Identify which cell holds the provided text, then report its (x, y) central coordinate. 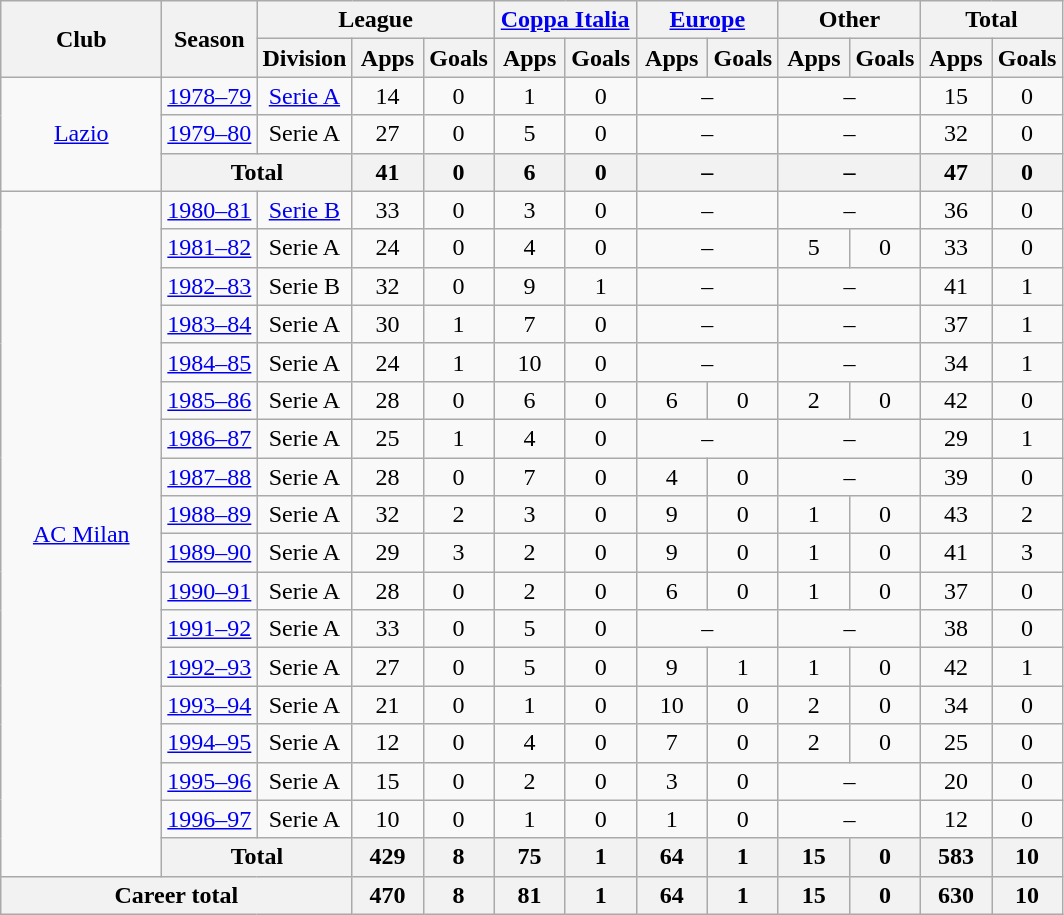
14 (388, 96)
36 (956, 210)
1991–92 (210, 629)
Club (82, 39)
81 (530, 895)
Division (304, 58)
1994–95 (210, 743)
1984–85 (210, 362)
AC Milan (82, 534)
Lazio (82, 134)
1980–81 (210, 210)
Season (210, 39)
1989–90 (210, 553)
Career total (176, 895)
1990–91 (210, 591)
429 (388, 857)
75 (530, 857)
Coppa Italia (565, 20)
Other (849, 20)
1986–87 (210, 438)
Europe (707, 20)
1983–84 (210, 324)
43 (956, 515)
583 (956, 857)
20 (956, 781)
1981–82 (210, 248)
470 (388, 895)
30 (388, 324)
1996–97 (210, 819)
39 (956, 477)
38 (956, 629)
1978–79 (210, 96)
League (376, 20)
1979–80 (210, 134)
47 (956, 172)
1988–89 (210, 515)
1993–94 (210, 705)
1992–93 (210, 667)
1982–83 (210, 286)
1987–88 (210, 477)
21 (388, 705)
1995–96 (210, 781)
630 (956, 895)
1985–86 (210, 400)
